Pinpoint the cell where the given text exists, returning its (x, y) midpoint coordinate. 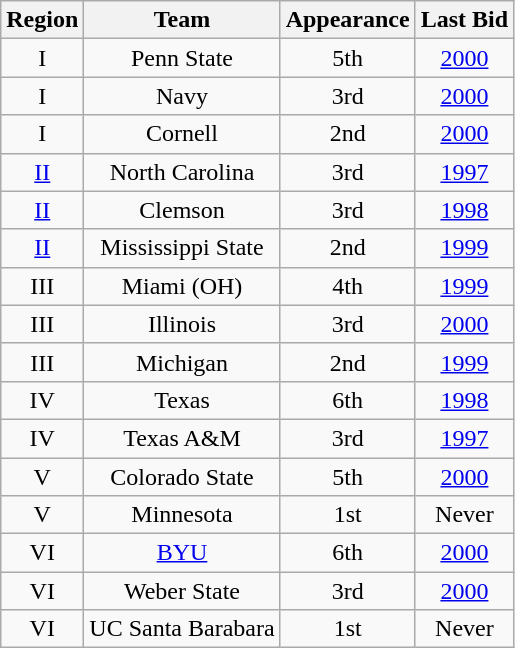
Clemson (182, 210)
4th (348, 286)
Appearance (348, 20)
Michigan (182, 362)
Penn State (182, 58)
BYU (182, 553)
Colorado State (182, 477)
Cornell (182, 134)
Weber State (182, 591)
North Carolina (182, 172)
Region (42, 20)
Minnesota (182, 515)
Mississippi State (182, 248)
Texas (182, 400)
Last Bid (464, 20)
Team (182, 20)
Illinois (182, 324)
UC Santa Barabara (182, 629)
Texas A&M (182, 438)
Navy (182, 96)
Miami (OH) (182, 286)
